Pinpoint the cell where the given text exists, returning its [x, y] midpoint coordinate. 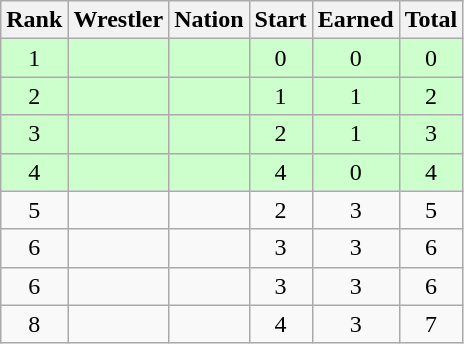
Start [280, 20]
8 [34, 324]
Wrestler [118, 20]
Rank [34, 20]
Earned [356, 20]
7 [431, 324]
Total [431, 20]
Nation [209, 20]
